For the text-containing cell, return its midpoint in (X, Y) coordinate format. 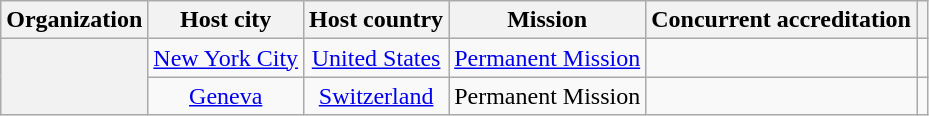
Concurrent accreditation (782, 20)
New York City (226, 58)
United States (376, 58)
Organization (74, 20)
Switzerland (376, 96)
Host city (226, 20)
Mission (548, 20)
Geneva (226, 96)
Host country (376, 20)
